Return [X, Y] of the center of cell containing provided text 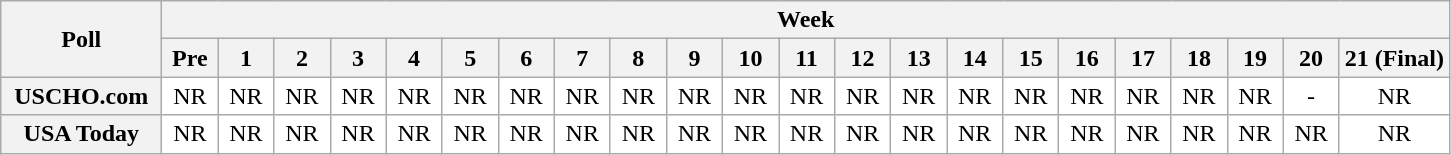
Week [806, 20]
11 [806, 58]
5 [470, 58]
14 [975, 58]
1 [246, 58]
16 [1087, 58]
15 [1031, 58]
6 [526, 58]
Pre [190, 58]
10 [750, 58]
13 [919, 58]
8 [638, 58]
18 [1199, 58]
4 [414, 58]
20 [1311, 58]
12 [863, 58]
2 [302, 58]
19 [1255, 58]
USCHO.com [82, 96]
USA Today [82, 134]
17 [1143, 58]
- [1311, 96]
21 (Final) [1394, 58]
3 [358, 58]
7 [582, 58]
9 [694, 58]
Poll [82, 39]
